For the text-containing cell, return its midpoint in (x, y) coordinate format. 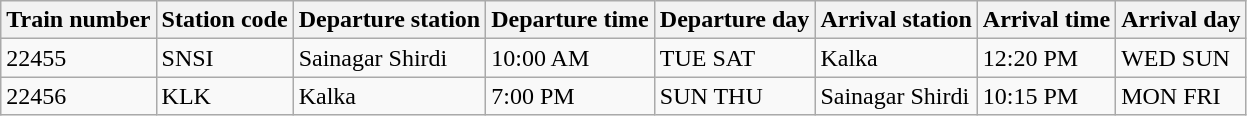
MON FRI (1181, 96)
WED SUN (1181, 58)
TUE SAT (734, 58)
Arrival station (896, 20)
SNSI (224, 58)
Departure day (734, 20)
10:15 PM (1046, 96)
Arrival time (1046, 20)
Departure station (390, 20)
Station code (224, 20)
Train number (78, 20)
SUN THU (734, 96)
12:20 PM (1046, 58)
22455 (78, 58)
Arrival day (1181, 20)
10:00 AM (570, 58)
7:00 PM (570, 96)
Departure time (570, 20)
KLK (224, 96)
22456 (78, 96)
